Locate the cell with the specified text and output its [x, y] center coordinate. 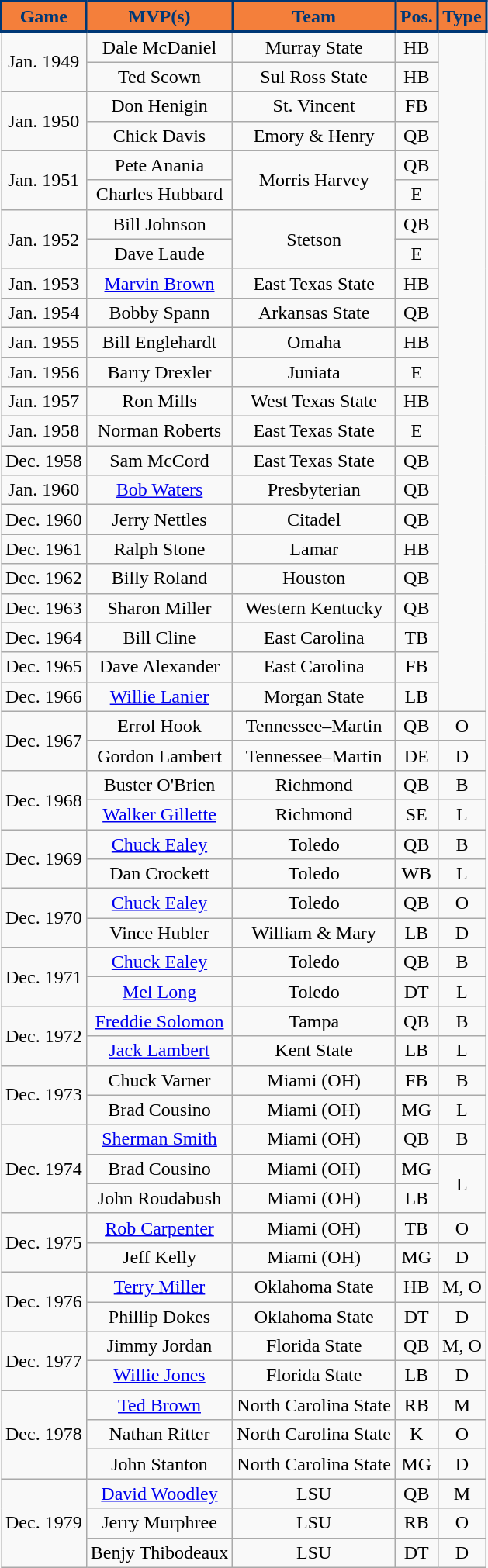
Dec. 1963 [44, 608]
Sul Ross State [314, 77]
Presbyterian [314, 490]
West Texas State [314, 402]
Mel Long [160, 992]
Dec. 1976 [44, 1301]
Dec. 1958 [44, 461]
Game [44, 17]
Bill Cline [160, 637]
Jan. 1960 [44, 490]
Houston [314, 579]
Dec. 1977 [44, 1361]
Dec. 1973 [44, 1095]
Willie Lanier [160, 696]
Gordon Lambert [160, 755]
Benjy Thibodeaux [160, 1552]
Morris Harvey [314, 180]
Chick Davis [160, 136]
Chuck Varner [160, 1080]
Ralph Stone [160, 549]
Pos. [417, 17]
Bob Waters [160, 490]
Dec. 1964 [44, 637]
Dec. 1978 [44, 1435]
St. Vincent [314, 106]
Bill Johnson [160, 224]
Dave Alexander [160, 667]
Dec. 1962 [44, 579]
Errol Hook [160, 726]
Type [462, 17]
Citadel [314, 520]
Dec. 1974 [44, 1169]
Sharon Miller [160, 608]
MVP(s) [160, 17]
Bill Englehardt [160, 342]
Jan. 1954 [44, 313]
Sam McCord [160, 461]
Morgan State [314, 696]
Ron Mills [160, 402]
Jeff Kelly [160, 1257]
Rob Carpenter [160, 1228]
Juniata [314, 371]
Ted Scown [160, 77]
SE [417, 814]
Dale McDaniel [160, 47]
Jimmy Jordan [160, 1346]
Western Kentucky [314, 608]
Billy Roland [160, 579]
WB [417, 874]
Dec. 1965 [44, 667]
Dec. 1975 [44, 1242]
Terry Miller [160, 1287]
Willie Jones [160, 1376]
Dec. 1970 [44, 918]
Barry Drexler [160, 371]
William & Mary [314, 933]
Dec. 1969 [44, 859]
Pete Anania [160, 165]
Jan. 1951 [44, 180]
Arkansas State [314, 313]
Jerry Murphree [160, 1523]
Kent State [314, 1051]
Dec. 1966 [44, 696]
Tampa [314, 1021]
Lamar [314, 549]
DE [417, 755]
Norman Roberts [160, 431]
Dec. 1971 [44, 977]
Dave Laude [160, 254]
Dec. 1960 [44, 520]
David Woodley [160, 1494]
Jerry Nettles [160, 520]
Vince Hubler [160, 933]
Dec. 1961 [44, 549]
Jan. 1949 [44, 62]
K [417, 1435]
Buster O'Brien [160, 785]
Dec. 1972 [44, 1036]
Emory & Henry [314, 136]
Charles Hubbard [160, 195]
Jan. 1957 [44, 402]
Nathan Ritter [160, 1435]
Jan. 1952 [44, 239]
Walker Gillette [160, 814]
Dec. 1967 [44, 741]
Stetson [314, 239]
Jan. 1956 [44, 371]
Murray State [314, 47]
Jan. 1953 [44, 283]
John Roudabush [160, 1198]
Bobby Spann [160, 313]
John Stanton [160, 1464]
Dan Crockett [160, 874]
Jan. 1955 [44, 342]
Marvin Brown [160, 283]
Phillip Dokes [160, 1316]
Freddie Solomon [160, 1021]
Ted Brown [160, 1405]
Dec. 1968 [44, 800]
Omaha [314, 342]
Sherman Smith [160, 1139]
Don Henigin [160, 106]
Team [314, 17]
Dec. 1979 [44, 1523]
Jan. 1958 [44, 431]
Jan. 1950 [44, 121]
Jack Lambert [160, 1051]
